Return the (X, Y) coordinate for the center point of the cell that contains the specified text.  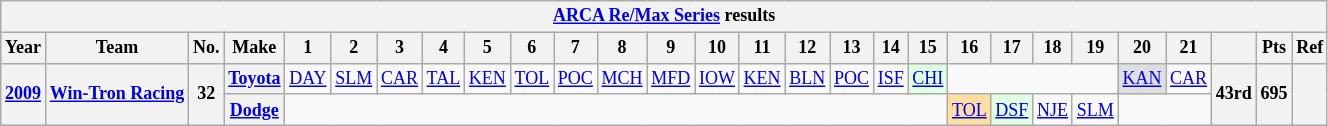
11 (762, 48)
4 (443, 48)
8 (622, 48)
15 (928, 48)
Team (116, 48)
14 (890, 48)
6 (532, 48)
Make (254, 48)
32 (206, 94)
3 (400, 48)
1 (308, 48)
18 (1053, 48)
19 (1095, 48)
No. (206, 48)
Pts (1274, 48)
10 (718, 48)
5 (488, 48)
CHI (928, 78)
7 (576, 48)
Year (24, 48)
16 (970, 48)
Ref (1310, 48)
KAN (1142, 78)
12 (808, 48)
Win-Tron Racing (116, 94)
TAL (443, 78)
Dodge (254, 110)
17 (1012, 48)
Toyota (254, 78)
ARCA Re/Max Series results (664, 16)
ISF (890, 78)
NJE (1053, 110)
MCH (622, 78)
21 (1189, 48)
MFD (671, 78)
9 (671, 48)
DAY (308, 78)
BLN (808, 78)
IOW (718, 78)
DSF (1012, 110)
20 (1142, 48)
2 (354, 48)
43rd (1234, 94)
13 (852, 48)
2009 (24, 94)
695 (1274, 94)
